Extract the (X, Y) coordinate from the center of the cell holding the provided text.  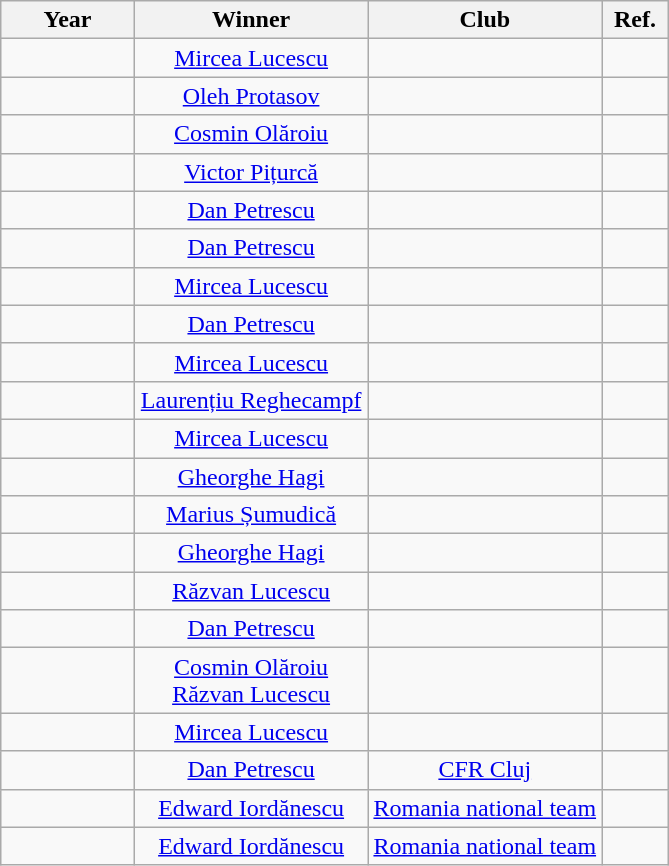
Victor Pițurcă (251, 172)
CFR Cluj (485, 770)
Winner (251, 20)
Oleh Protasov (251, 96)
Ref. (636, 20)
Marius Șumudică (251, 515)
Year (68, 20)
Cosmin OlăroiuRăzvan Lucescu (251, 680)
Laurențiu Reghecampf (251, 400)
Răzvan Lucescu (251, 591)
Club (485, 20)
Cosmin Olăroiu (251, 134)
